Scan for the cell matching the given text and deliver its (x, y) coordinate at center. 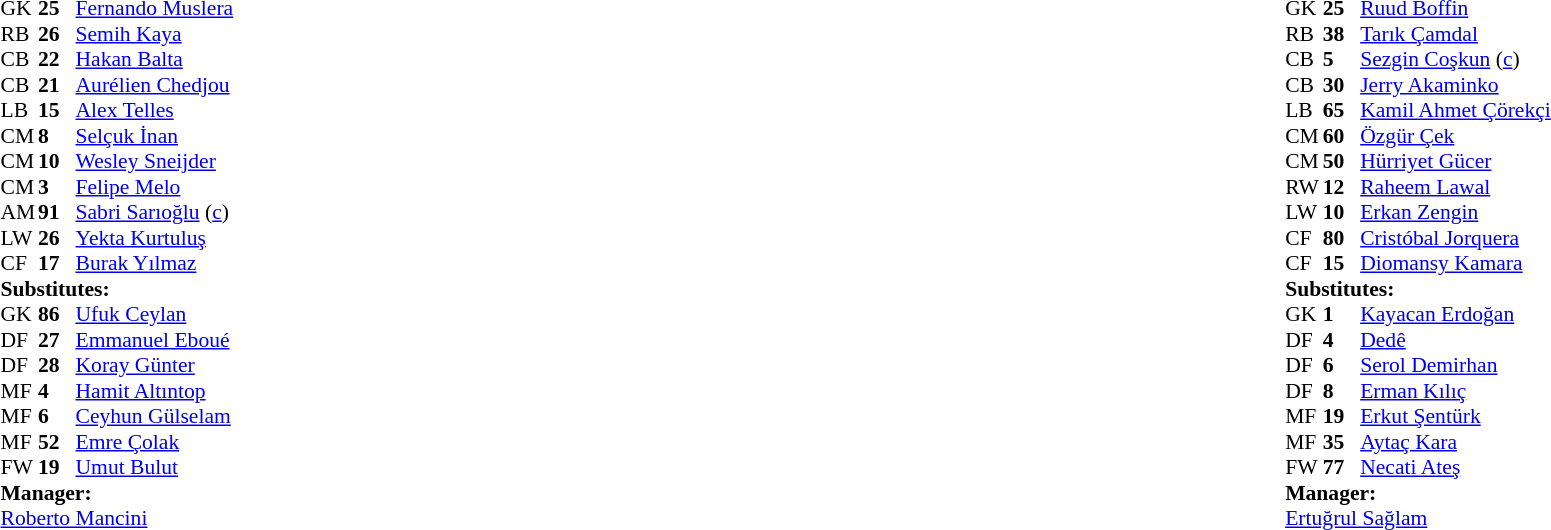
1 (1342, 315)
65 (1342, 111)
Necati Ateş (1456, 467)
Felipe Melo (155, 187)
Kayacan Erdoğan (1456, 315)
22 (57, 59)
12 (1342, 187)
3 (57, 187)
77 (1342, 467)
50 (1342, 161)
Sabri Sarıoğlu (c) (155, 213)
Alex Telles (155, 111)
Jerry Akaminko (1456, 85)
Sezgin Coşkun (c) (1456, 59)
Cristóbal Jorquera (1456, 238)
Hürriyet Gücer (1456, 161)
Dedê (1456, 340)
Yekta Kurtuluş (155, 238)
Semih Kaya (155, 34)
Selçuk İnan (155, 136)
91 (57, 213)
Kamil Ahmet Çörekçi (1456, 111)
Burak Yılmaz (155, 263)
80 (1342, 238)
28 (57, 365)
Erman Kılıç (1456, 391)
Hamit Altıntop (155, 391)
Tarık Çamdal (1456, 34)
AM (19, 213)
Aurélien Chedjou (155, 85)
RW (1304, 187)
27 (57, 340)
60 (1342, 136)
5 (1342, 59)
Aytaç Kara (1456, 442)
30 (1342, 85)
Diomansy Kamara (1456, 263)
38 (1342, 34)
Serol Demirhan (1456, 365)
52 (57, 442)
Özgür Çek (1456, 136)
86 (57, 315)
Emmanuel Eboué (155, 340)
Raheem Lawal (1456, 187)
Koray Günter (155, 365)
Emre Çolak (155, 442)
17 (57, 263)
Hakan Balta (155, 59)
Erkan Zengin (1456, 213)
Umut Bulut (155, 467)
Wesley Sneijder (155, 161)
Ceyhun Gülselam (155, 417)
35 (1342, 442)
Erkut Şentürk (1456, 417)
Ufuk Ceylan (155, 315)
21 (57, 85)
